From the cell containing the given text, extract its center point as [x, y] coordinate. 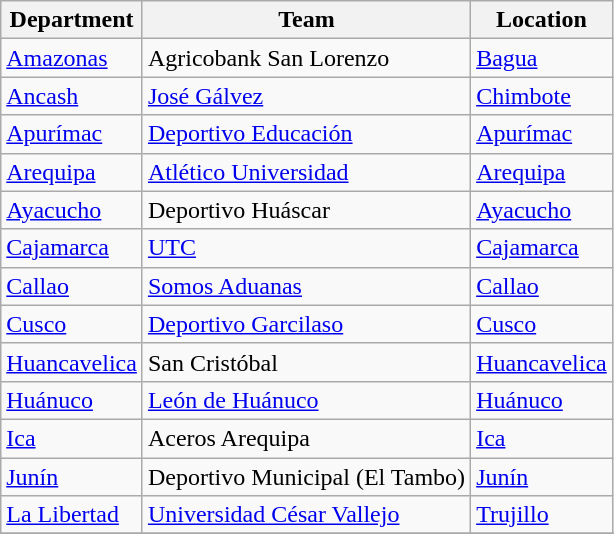
Universidad César Vallejo [306, 515]
José Gálvez [306, 96]
Deportivo Municipal (El Tambo) [306, 477]
UTC [306, 248]
Trujillo [542, 515]
Location [542, 20]
Aceros Arequipa [306, 438]
Somos Aduanas [306, 286]
Department [72, 20]
Deportivo Garcilaso [306, 324]
Chimbote [542, 96]
San Cristóbal [306, 362]
La Libertad [72, 515]
Team [306, 20]
Atlético Universidad [306, 172]
Deportivo Huáscar [306, 210]
Deportivo Educación [306, 134]
Bagua [542, 58]
Ancash [72, 96]
León de Huánuco [306, 400]
Amazonas [72, 58]
Agricobank San Lorenzo [306, 58]
